Capture the cell that displays the provided text and extract its [x, y] central coordinate. 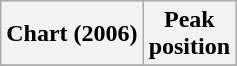
Peakposition [189, 34]
Chart (2006) [72, 34]
